Determine the (X, Y) coordinate at the center of the cell enclosing the given text.  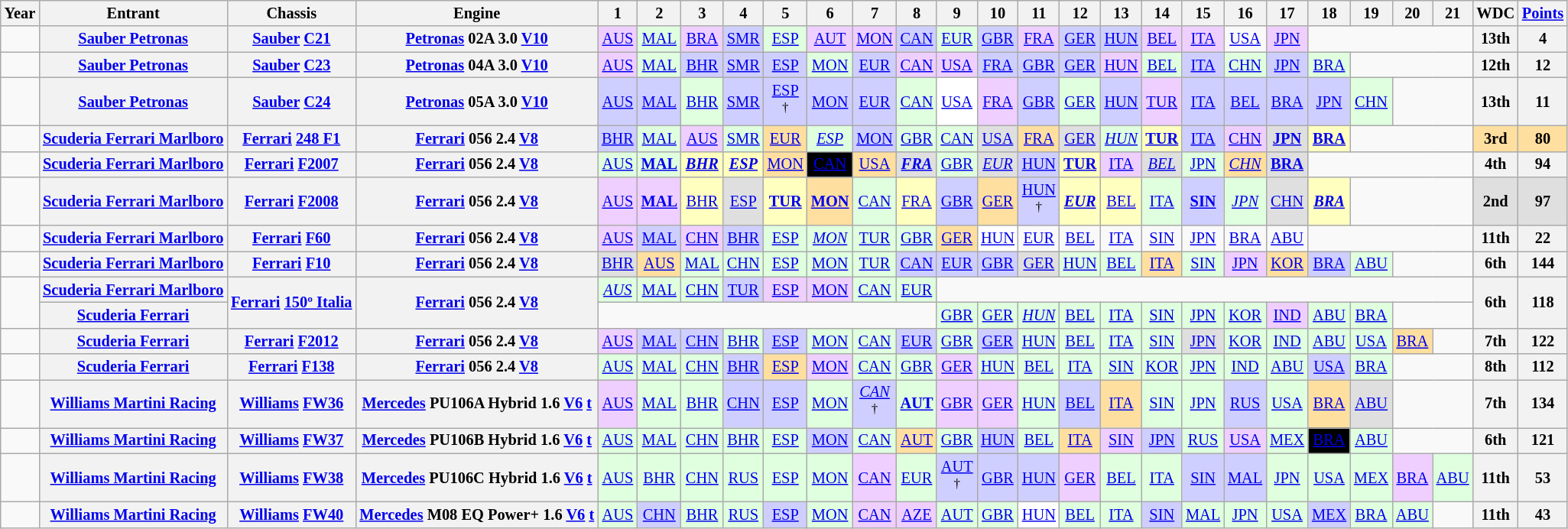
8 (917, 13)
Ferrari F138 (291, 367)
Sauber C24 (291, 101)
1 (618, 13)
AUT† (957, 477)
Williams FW38 (291, 477)
5 (786, 13)
22 (1543, 239)
Ferrari F10 (291, 264)
43 (1543, 514)
17 (1287, 13)
Engine (477, 13)
18 (1329, 13)
2nd (1495, 202)
144 (1543, 264)
Williams FW37 (291, 440)
16 (1245, 13)
80 (1543, 138)
Petronas 04A 3.0 V10 (477, 65)
Mercedes M08 EQ Power+ 1.6 V6 t (477, 514)
6 (830, 13)
HUN† (1039, 202)
122 (1543, 341)
2 (659, 13)
20 (1413, 13)
15 (1203, 13)
Entrant (133, 13)
112 (1543, 367)
Ferrari F2012 (291, 341)
53 (1543, 477)
CAN† (875, 404)
Sauber C21 (291, 39)
4th (1495, 164)
Ferrari 248 F1 (291, 138)
AZE (917, 514)
Chassis (291, 13)
94 (1543, 164)
13 (1122, 13)
Williams FW40 (291, 514)
14 (1162, 13)
Sauber C23 (291, 65)
118 (1543, 303)
Ferrari 150º Italia (291, 303)
Year (20, 13)
9 (957, 13)
ESP† (786, 101)
10 (998, 13)
Mercedes PU106B Hybrid 1.6 V6 t (477, 440)
Mercedes PU106A Hybrid 1.6 V6 t (477, 404)
19 (1372, 13)
121 (1543, 440)
8th (1495, 367)
134 (1543, 404)
3rd (1495, 138)
Williams FW36 (291, 404)
Petronas 05A 3.0 V10 (477, 101)
Petronas 02A 3.0 V10 (477, 39)
Ferrari F2007 (291, 164)
3 (702, 13)
97 (1543, 202)
WDC (1495, 13)
Mercedes PU106C Hybrid 1.6 V6 t (477, 477)
Ferrari F2008 (291, 202)
Ferrari F60 (291, 239)
12th (1495, 65)
7 (875, 13)
Points (1543, 13)
21 (1453, 13)
